Pinpoint the cell where the given text exists, returning its (X, Y) midpoint coordinate. 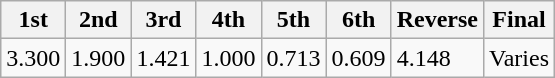
2nd (98, 20)
3rd (164, 20)
1st (34, 20)
1.421 (164, 58)
0.609 (358, 58)
Varies (518, 58)
3.300 (34, 58)
4th (228, 20)
1.000 (228, 58)
0.713 (294, 58)
6th (358, 20)
Final (518, 20)
1.900 (98, 58)
Reverse (437, 20)
5th (294, 20)
4.148 (437, 58)
